Find where the given text appears and provide that cell's center as (X, Y) coordinate. 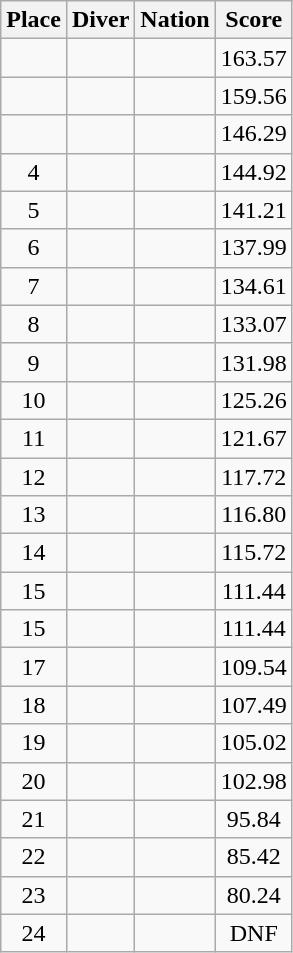
17 (34, 667)
8 (34, 324)
121.67 (254, 438)
11 (34, 438)
7 (34, 286)
137.99 (254, 248)
144.92 (254, 172)
131.98 (254, 362)
23 (34, 895)
Diver (100, 20)
Score (254, 20)
14 (34, 553)
Place (34, 20)
134.61 (254, 286)
22 (34, 857)
115.72 (254, 553)
117.72 (254, 477)
Nation (175, 20)
85.42 (254, 857)
125.26 (254, 400)
116.80 (254, 515)
20 (34, 781)
12 (34, 477)
141.21 (254, 210)
6 (34, 248)
107.49 (254, 705)
146.29 (254, 134)
163.57 (254, 58)
18 (34, 705)
9 (34, 362)
19 (34, 743)
DNF (254, 933)
5 (34, 210)
4 (34, 172)
109.54 (254, 667)
10 (34, 400)
159.56 (254, 96)
95.84 (254, 819)
105.02 (254, 743)
13 (34, 515)
21 (34, 819)
102.98 (254, 781)
24 (34, 933)
80.24 (254, 895)
133.07 (254, 324)
